Search for the cell housing the specified text and yield its [x, y] center coordinate. 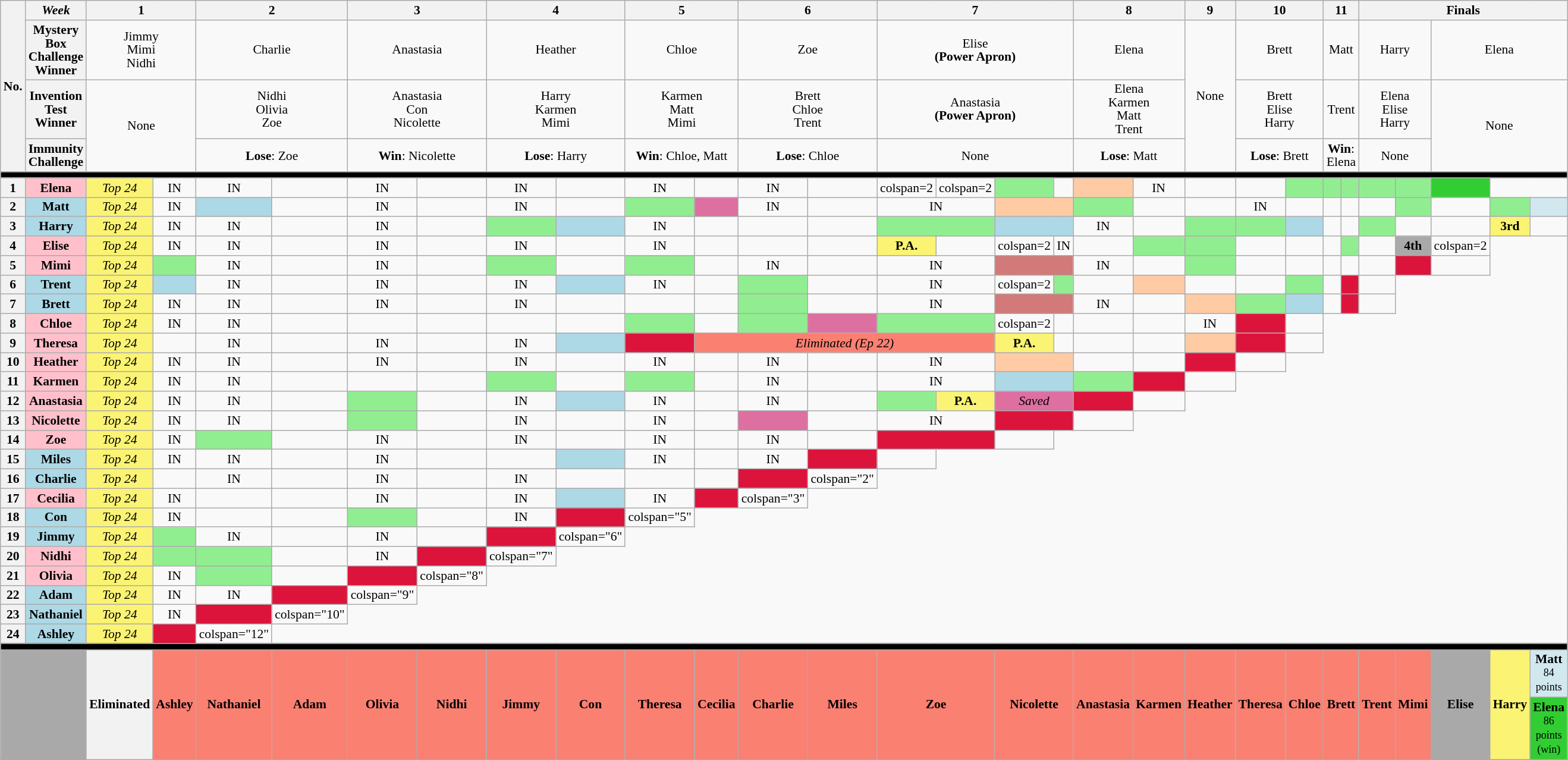
Elena86 points (win) [1548, 729]
colspan="7" [521, 557]
Anastasia(Power Apron) [975, 109]
13 [13, 421]
Eliminated [120, 704]
Win: Nicolette [417, 156]
BrettChloeTrent [807, 109]
Win: Elena [1341, 156]
24 [13, 634]
Matt84 points [1548, 673]
19 [13, 538]
HarryKarmenMimi [555, 109]
Eliminated (Ep 22) [844, 343]
KarmenMattMimi [681, 109]
18 [13, 517]
colspan="2" [842, 479]
ElenaEliseHarry [1395, 109]
15 [13, 459]
21 [13, 576]
3rd [1510, 227]
colspan="8" [452, 576]
colspan="12" [234, 634]
Finals [1463, 11]
colspan="9" [383, 595]
16 [13, 479]
17 [13, 498]
JimmyMimiNidhi [142, 50]
23 [13, 615]
Elise(Power Apron) [975, 50]
colspan="3" [773, 498]
12 [13, 401]
MysteryBoxChallengeWinner [56, 50]
InventionTestWinner [56, 109]
Win: Chloe, Matt [681, 156]
Week [56, 11]
4th [1413, 246]
colspan="5" [660, 517]
22 [13, 595]
Lose: Harry [555, 156]
NidhiOliviaZoe [272, 109]
Lose: Zoe [272, 156]
Lose: Brett [1280, 156]
14 [13, 440]
20 [13, 557]
BrettEliseHarry [1280, 109]
colspan="10" [309, 615]
AnastasiaConNicolette [417, 109]
colspan="6" [591, 538]
Lose: Chloe [807, 156]
ElenaKarmenMattTrent [1129, 109]
ImmunityChallenge [56, 156]
No. [13, 86]
Lose: Matt [1129, 156]
Saved [1034, 401]
